Identify which cell holds the provided text, then report its [X, Y] central coordinate. 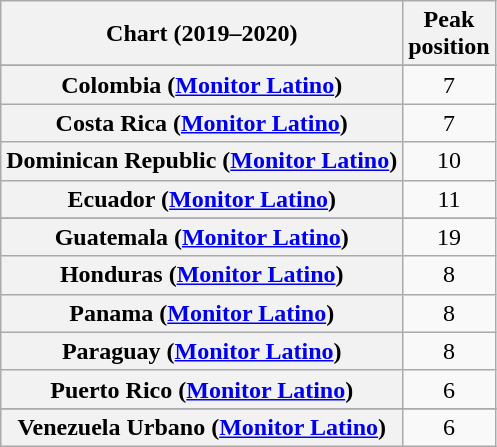
Dominican Republic (Monitor Latino) [202, 161]
Puerto Rico (Monitor Latino) [202, 389]
11 [449, 199]
Guatemala (Monitor Latino) [202, 237]
Costa Rica (Monitor Latino) [202, 123]
Colombia (Monitor Latino) [202, 85]
Venezuela Urbano (Monitor Latino) [202, 427]
Peakposition [449, 34]
Paraguay (Monitor Latino) [202, 351]
10 [449, 161]
Ecuador (Monitor Latino) [202, 199]
Honduras (Monitor Latino) [202, 275]
Panama (Monitor Latino) [202, 313]
19 [449, 237]
Chart (2019–2020) [202, 34]
